Return the (X, Y) coordinate for the center point of the cell that contains the specified text.  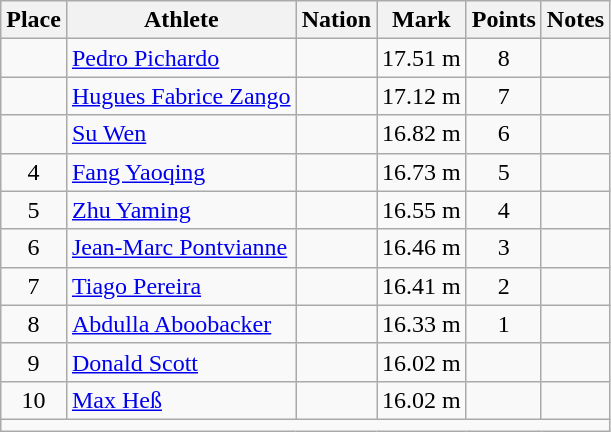
16.41 m (422, 286)
Jean-Marc Pontvianne (181, 248)
Max Heß (181, 400)
16.33 m (422, 324)
Su Wen (181, 134)
16.55 m (422, 210)
16.82 m (422, 134)
Place (34, 20)
16.46 m (422, 248)
1 (504, 324)
Tiago Pereira (181, 286)
Fang Yaoqing (181, 172)
Pedro Pichardo (181, 58)
Mark (422, 20)
16.73 m (422, 172)
Hugues Fabrice Zango (181, 96)
Donald Scott (181, 362)
Notes (575, 20)
17.12 m (422, 96)
10 (34, 400)
9 (34, 362)
Abdulla Aboobacker (181, 324)
3 (504, 248)
Athlete (181, 20)
Zhu Yaming (181, 210)
17.51 m (422, 58)
2 (504, 286)
Nation (336, 20)
Points (504, 20)
